Extract the [X, Y] coordinate from the center of the cell holding the provided text.  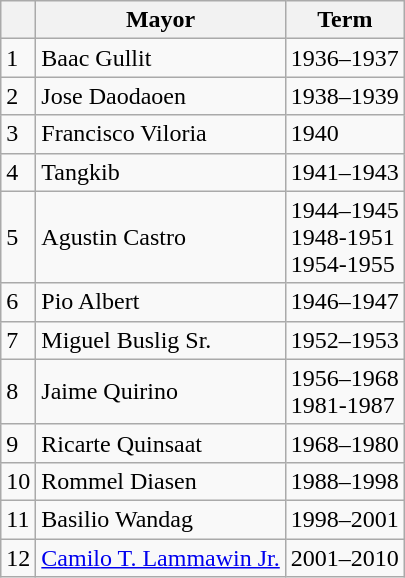
Term [344, 20]
7 [18, 340]
1941–1943 [344, 172]
Francisco Viloria [160, 134]
11 [18, 519]
5 [18, 237]
1 [18, 58]
1952–1953 [344, 340]
Camilo T. Lammawin Jr. [160, 557]
Baac Gullit [160, 58]
8 [18, 392]
1956–19681981-1987 [344, 392]
12 [18, 557]
4 [18, 172]
Jose Daodaoen [160, 96]
6 [18, 302]
Tangkib [160, 172]
Jaime Quirino [160, 392]
2001–2010 [344, 557]
Basilio Wandag [160, 519]
1938–1939 [344, 96]
1936–1937 [344, 58]
Miguel Buslig Sr. [160, 340]
Pio Albert [160, 302]
9 [18, 443]
Rommel Diasen [160, 481]
1968–1980 [344, 443]
10 [18, 481]
1988–1998 [344, 481]
2 [18, 96]
1998–2001 [344, 519]
1944–19451948-19511954-1955 [344, 237]
Agustin Castro [160, 237]
1946–1947 [344, 302]
Mayor [160, 20]
1940 [344, 134]
Ricarte Quinsaat [160, 443]
3 [18, 134]
